Identify which cell holds the provided text, then report its (x, y) central coordinate. 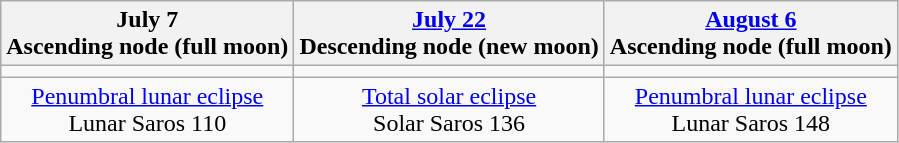
Total solar eclipseSolar Saros 136 (449, 110)
Penumbral lunar eclipseLunar Saros 110 (148, 110)
August 6Ascending node (full moon) (750, 34)
July 7Ascending node (full moon) (148, 34)
Penumbral lunar eclipseLunar Saros 148 (750, 110)
July 22Descending node (new moon) (449, 34)
